From the cell containing the given text, extract its center point as (x, y) coordinate. 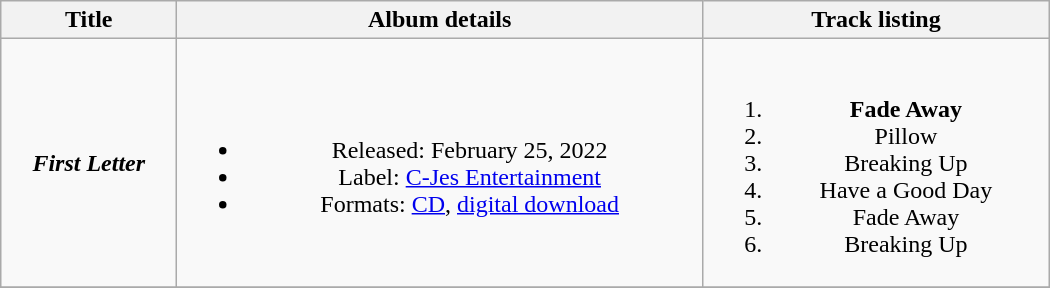
Track listing (876, 20)
First Letter (89, 163)
Fade Away PillowBreaking Up Have a Good DayFade Away Breaking Up (876, 163)
Album details (440, 20)
Title (89, 20)
Released: February 25, 2022Label: C-Jes EntertainmentFormats: CD, digital download (440, 163)
